Output the [X, Y] coordinate of the center of the cell containing the given text.  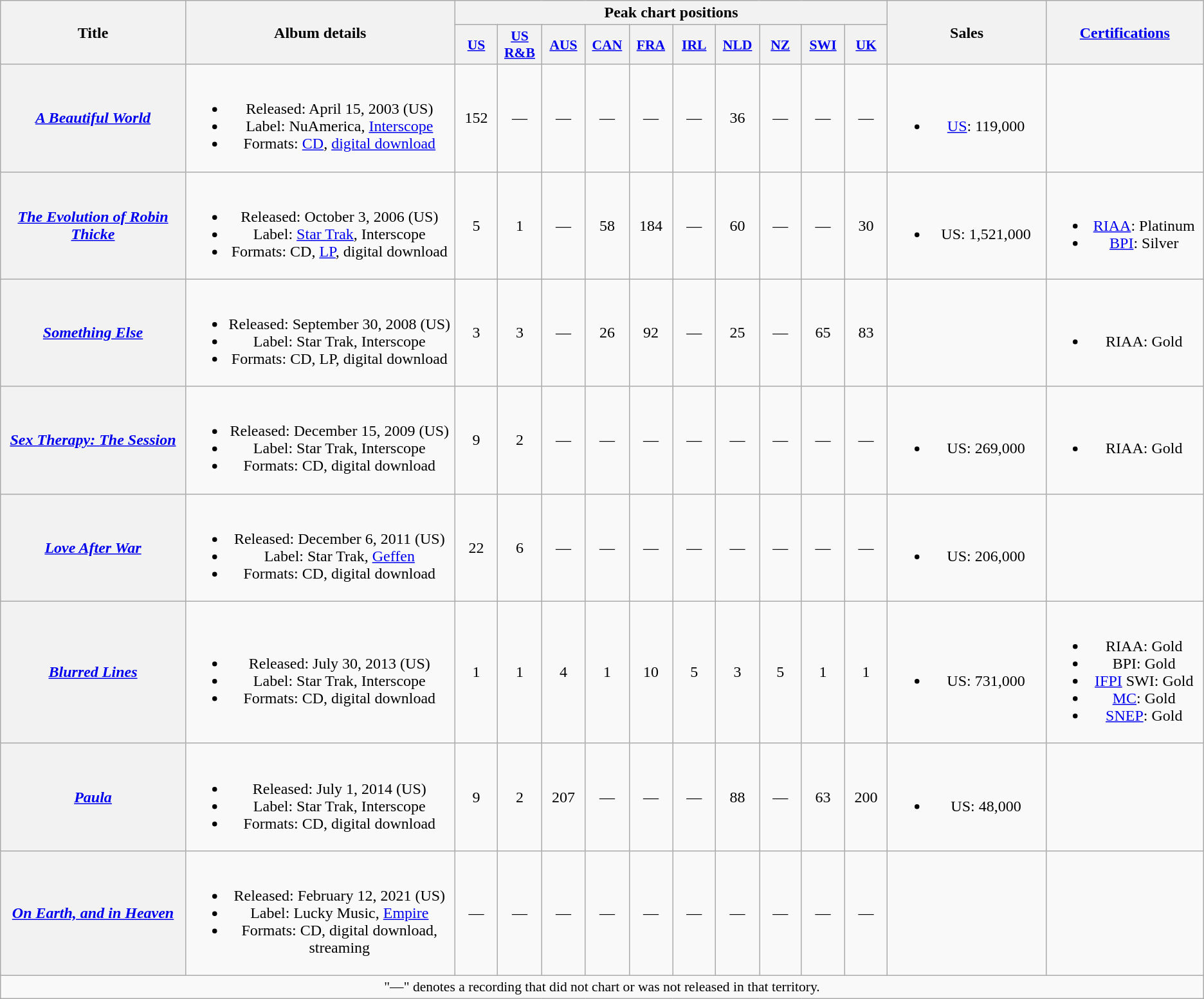
US: 48,000 [967, 797]
88 [738, 797]
207 [563, 797]
Sex Therapy: The Session [93, 440]
A Beautiful World [93, 118]
30 [866, 225]
NLD [738, 45]
Released: December 15, 2009 (US)Label: Star Trak, InterscopeFormats: CD, digital download [320, 440]
USR&B [520, 45]
Paula [93, 797]
Released: September 30, 2008 (US)Label: Star Trak, InterscopeFormats: CD, LP, digital download [320, 333]
65 [823, 333]
22 [476, 548]
36 [738, 118]
On Earth, and in Heaven [93, 913]
US: 119,000 [967, 118]
Released: April 15, 2003 (US)Label: NuAmerica, InterscopeFormats: CD, digital download [320, 118]
60 [738, 225]
152 [476, 118]
Sales [967, 32]
US: 269,000 [967, 440]
UK [866, 45]
Something Else [93, 333]
25 [738, 333]
26 [607, 333]
Released: July 1, 2014 (US)Label: Star Trak, InterscopeFormats: CD, digital download [320, 797]
US: 206,000 [967, 548]
NZ [781, 45]
Title [93, 32]
83 [866, 333]
US [476, 45]
SWI [823, 45]
IRL [695, 45]
CAN [607, 45]
The Evolution of Robin Thicke [93, 225]
63 [823, 797]
6 [520, 548]
58 [607, 225]
92 [651, 333]
10 [651, 672]
Album details [320, 32]
Peak chart positions [671, 13]
"—" denotes a recording that did not chart or was not released in that territory. [602, 987]
184 [651, 225]
AUS [563, 45]
Released: July 30, 2013 (US)Label: Star Trak, InterscopeFormats: CD, digital download [320, 672]
Blurred Lines [93, 672]
RIAA: PlatinumBPI: Silver [1124, 225]
Certifications [1124, 32]
US: 1,521,000 [967, 225]
Released: October 3, 2006 (US)Label: Star Trak, InterscopeFormats: CD, LP, digital download [320, 225]
Released: December 6, 2011 (US)Label: Star Trak, GeffenFormats: CD, digital download [320, 548]
RIAA: GoldBPI: GoldIFPI SWI: GoldMC: GoldSNEP: Gold [1124, 672]
Love After War [93, 548]
Released: February 12, 2021 (US)Label: Lucky Music, EmpireFormats: CD, digital download, streaming [320, 913]
4 [563, 672]
FRA [651, 45]
200 [866, 797]
US: 731,000 [967, 672]
